Output the (x, y) coordinate of the center of the cell containing the given text.  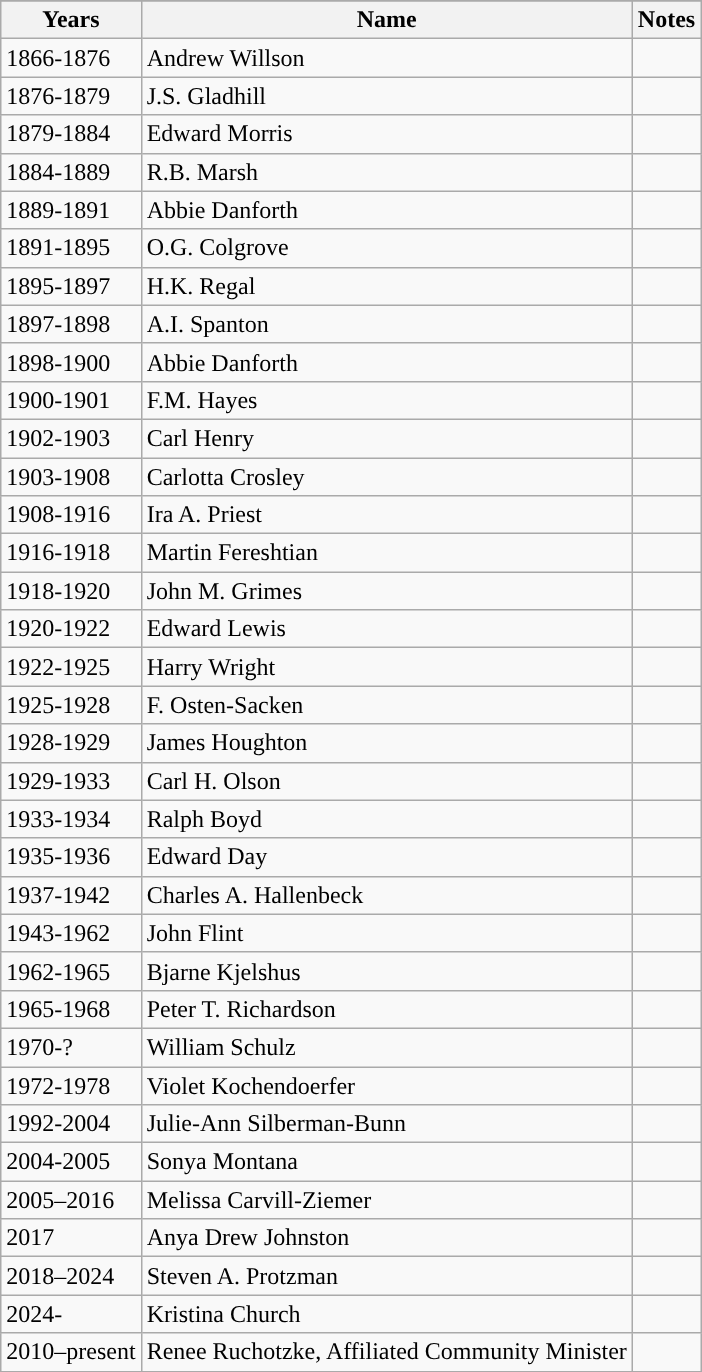
1884-1889 (71, 172)
Carl Henry (386, 438)
1928-1929 (71, 743)
Years (71, 20)
Edward Morris (386, 134)
Anya Drew Johnston (386, 1238)
H.K. Regal (386, 286)
Kristina Church (386, 1314)
Ira A. Priest (386, 515)
Bjarne Kjelshus (386, 971)
1897-1898 (71, 324)
1937-1942 (71, 895)
1962-1965 (71, 971)
Peter T. Richardson (386, 1009)
1908-1916 (71, 515)
Ralph Boyd (386, 819)
2005–2016 (71, 1200)
2018–2024 (71, 1276)
A.I. Spanton (386, 324)
2010–present (71, 1352)
Edward Lewis (386, 629)
Steven A. Protzman (386, 1276)
1918-1920 (71, 591)
1970-? (71, 1047)
2004-2005 (71, 1162)
2017 (71, 1238)
Carl H. Olson (386, 781)
F. Osten-Sacken (386, 705)
1902-1903 (71, 438)
1866-1876 (71, 58)
1895-1897 (71, 286)
Martin Fereshtian (386, 553)
O.G. Colgrove (386, 248)
Carlotta Crosley (386, 477)
Julie-Ann Silberman-Bunn (386, 1124)
1891-1895 (71, 248)
James Houghton (386, 743)
R.B. Marsh (386, 172)
1925-1928 (71, 705)
1879-1884 (71, 134)
1916-1918 (71, 553)
1922-1925 (71, 667)
Charles A. Hallenbeck (386, 895)
John M. Grimes (386, 591)
1889-1891 (71, 210)
1900-1901 (71, 400)
F.M. Hayes (386, 400)
1876-1879 (71, 96)
Melissa Carvill-Ziemer (386, 1200)
1933-1934 (71, 819)
2024- (71, 1314)
Violet Kochendoerfer (386, 1085)
Sonya Montana (386, 1162)
1965-1968 (71, 1009)
1992-2004 (71, 1124)
1972-1978 (71, 1085)
1903-1908 (71, 477)
1898-1900 (71, 362)
Andrew Willson (386, 58)
Name (386, 20)
1920-1922 (71, 629)
J.S. Gladhill (386, 96)
Edward Day (386, 857)
Notes (666, 20)
1935-1936 (71, 857)
John Flint (386, 933)
1929-1933 (71, 781)
1943-1962 (71, 933)
William Schulz (386, 1047)
Renee Ruchotzke, Affiliated Community Minister (386, 1352)
Harry Wright (386, 667)
